Scan for the cell matching the given text and deliver its (x, y) coordinate at center. 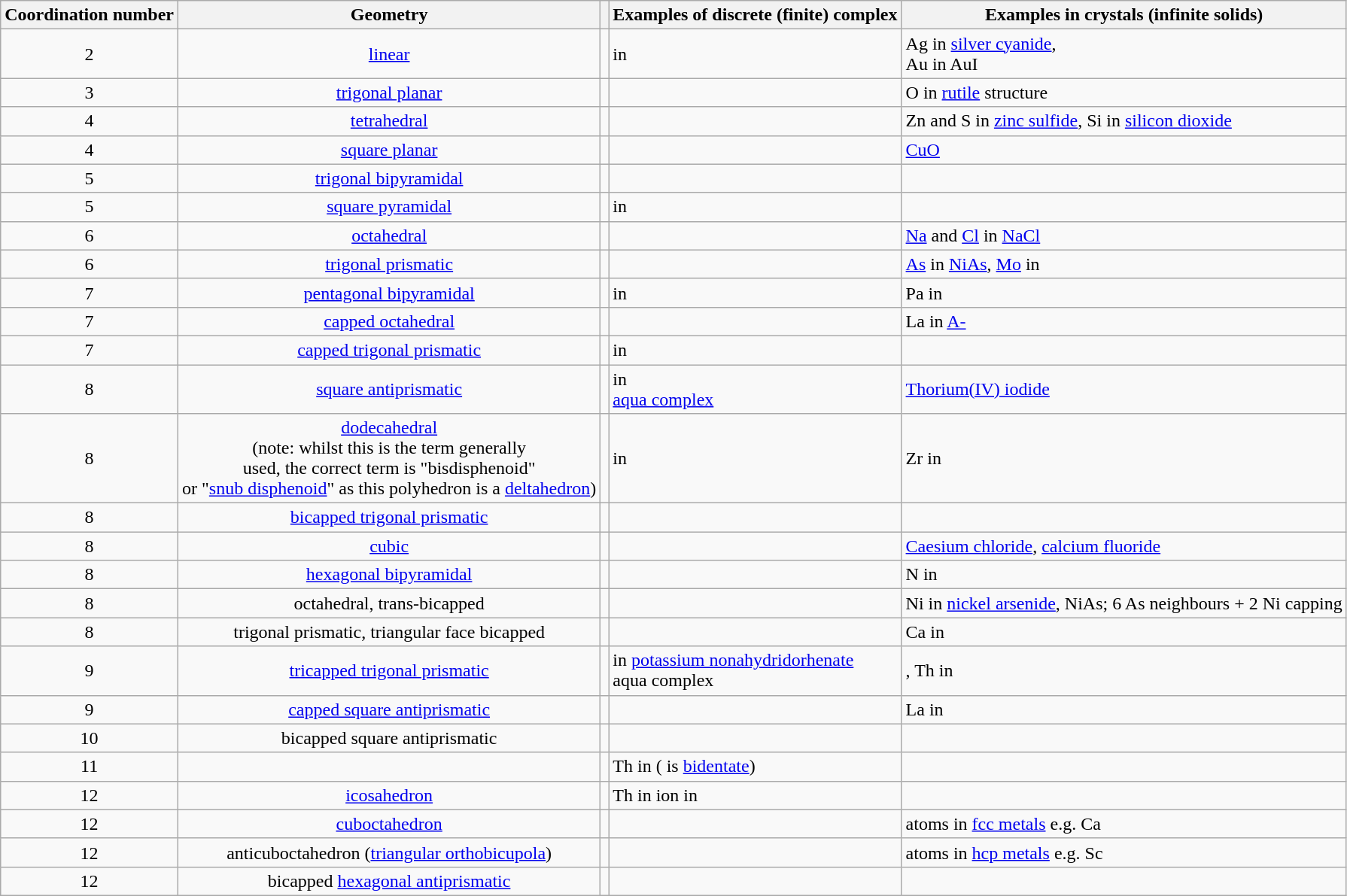
N in (1124, 575)
11 (90, 767)
La in (1124, 709)
Pa in (1124, 293)
tricapped trigonal prismatic (390, 671)
tetrahedral (390, 121)
Na and Cl in NaCl (1124, 235)
10 (90, 738)
Thorium(IV) iodide (1124, 388)
cuboctahedron (390, 824)
square antiprismatic (390, 388)
trigonal bipyramidal (390, 178)
icosahedron (390, 795)
Zn and S in zinc sulfide, Si in silicon dioxide (1124, 121)
Caesium chloride, calcium fluoride (1124, 546)
bicapped hexagonal antiprismatic (390, 881)
trigonal planar (390, 93)
in aqua complex (756, 388)
CuO (1124, 150)
in potassium nonahydridorhenate aqua complex (756, 671)
Geometry (390, 15)
Th in ( is bidentate) (756, 767)
Examples in crystals (infinite solids) (1124, 15)
square pyramidal (390, 207)
trigonal prismatic, triangular face bicapped (390, 632)
Ca in (1124, 632)
capped square antiprismatic (390, 709)
bicapped trigonal prismatic (390, 518)
octahedral, trans-bicapped (390, 603)
2 (90, 54)
linear (390, 54)
Examples of discrete (finite) complex (756, 15)
trigonal prismatic (390, 264)
3 (90, 93)
hexagonal bipyramidal (390, 575)
pentagonal bipyramidal (390, 293)
bicapped square antiprismatic (390, 738)
cubic (390, 546)
capped trigonal prismatic (390, 350)
square planar (390, 150)
Ni in nickel arsenide, NiAs; 6 As neighbours + 2 Ni capping (1124, 603)
Ag in silver cyanide,Au in AuI (1124, 54)
Coordination number (90, 15)
, Th in (1124, 671)
atoms in hcp metals e.g. Sc (1124, 852)
octahedral (390, 235)
O in rutile structure (1124, 93)
Th in ion in (756, 795)
atoms in fcc metals e.g. Ca (1124, 824)
La in A- (1124, 321)
Zr in (1124, 459)
anticuboctahedron (triangular orthobicupola) (390, 852)
capped octahedral (390, 321)
As in NiAs, Mo in (1124, 264)
